Return [X, Y] of the center of cell containing provided text 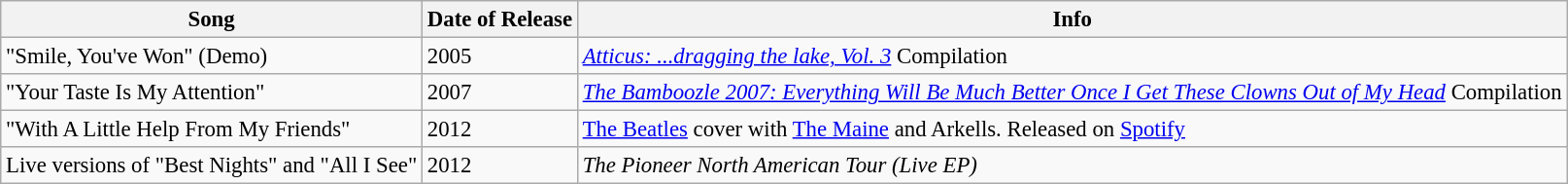
The Beatles cover with The Maine and Arkells. Released on Spotify [1072, 129]
Live versions of "Best Nights" and "All I See" [212, 166]
"With A Little Help From My Friends" [212, 129]
2005 [500, 56]
Date of Release [500, 19]
The Bamboozle 2007: Everything Will Be Much Better Once I Get These Clowns Out of My Head Compilation [1072, 92]
"Your Taste Is My Attention" [212, 92]
"Smile, You've Won" (Demo) [212, 56]
Song [212, 19]
2007 [500, 92]
Atticus: ...dragging the lake, Vol. 3 Compilation [1072, 56]
Info [1072, 19]
The Pioneer North American Tour (Live EP) [1072, 166]
